Scan for the cell matching the given text and deliver its [x, y] coordinate at center. 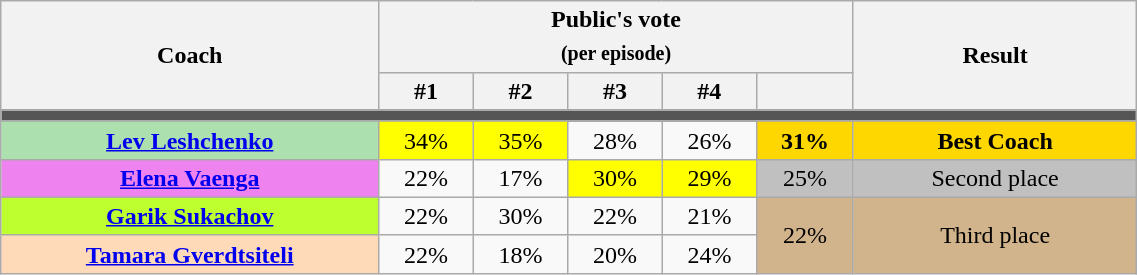
Third place [994, 235]
Elena Vaenga [190, 178]
Tamara Gverdtsiteli [190, 254]
#1 [426, 91]
Result [994, 56]
Coach [190, 56]
Best Coach [994, 140]
26% [709, 140]
34% [426, 140]
#4 [709, 91]
Lev Leshchenko [190, 140]
25% [806, 178]
29% [709, 178]
21% [709, 216]
Garik Sukachov [190, 216]
18% [520, 254]
Second place [994, 178]
#2 [520, 91]
#3 [615, 91]
28% [615, 140]
31% [806, 140]
35% [520, 140]
24% [709, 254]
Public's vote(per episode) [616, 36]
20% [615, 254]
17% [520, 178]
